From the cell containing the given text, extract its center point as [X, Y] coordinate. 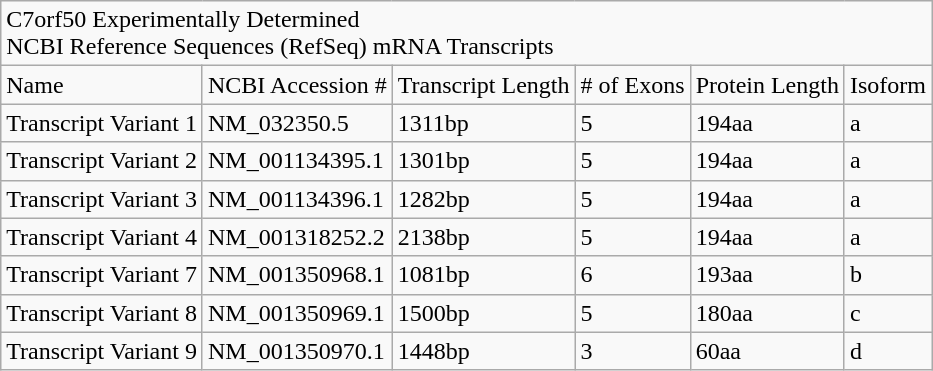
1500bp [484, 313]
60aa [767, 351]
Transcript Length [484, 85]
Transcript Variant 3 [102, 199]
Name [102, 85]
NM_001350969.1 [297, 313]
NCBI Accession # [297, 85]
C7orf50 Experimentally DeterminedNCBI Reference Sequences (RefSeq) mRNA Transcripts [466, 34]
Transcript Variant 4 [102, 237]
NM_001134396.1 [297, 199]
Isoform [888, 85]
180aa [767, 313]
1301bp [484, 161]
c [888, 313]
b [888, 275]
1081bp [484, 275]
193aa [767, 275]
d [888, 351]
# of Exons [632, 85]
Transcript Variant 9 [102, 351]
NM_001350968.1 [297, 275]
6 [632, 275]
2138bp [484, 237]
NM_001318252.2 [297, 237]
NM_032350.5 [297, 123]
Protein Length [767, 85]
3 [632, 351]
1311bp [484, 123]
NM_001134395.1 [297, 161]
1448bp [484, 351]
NM_001350970.1 [297, 351]
Transcript Variant 1 [102, 123]
1282bp [484, 199]
Transcript Variant 7 [102, 275]
Transcript Variant 2 [102, 161]
Transcript Variant 8 [102, 313]
